Scan for the cell matching the given text and deliver its [x, y] coordinate at center. 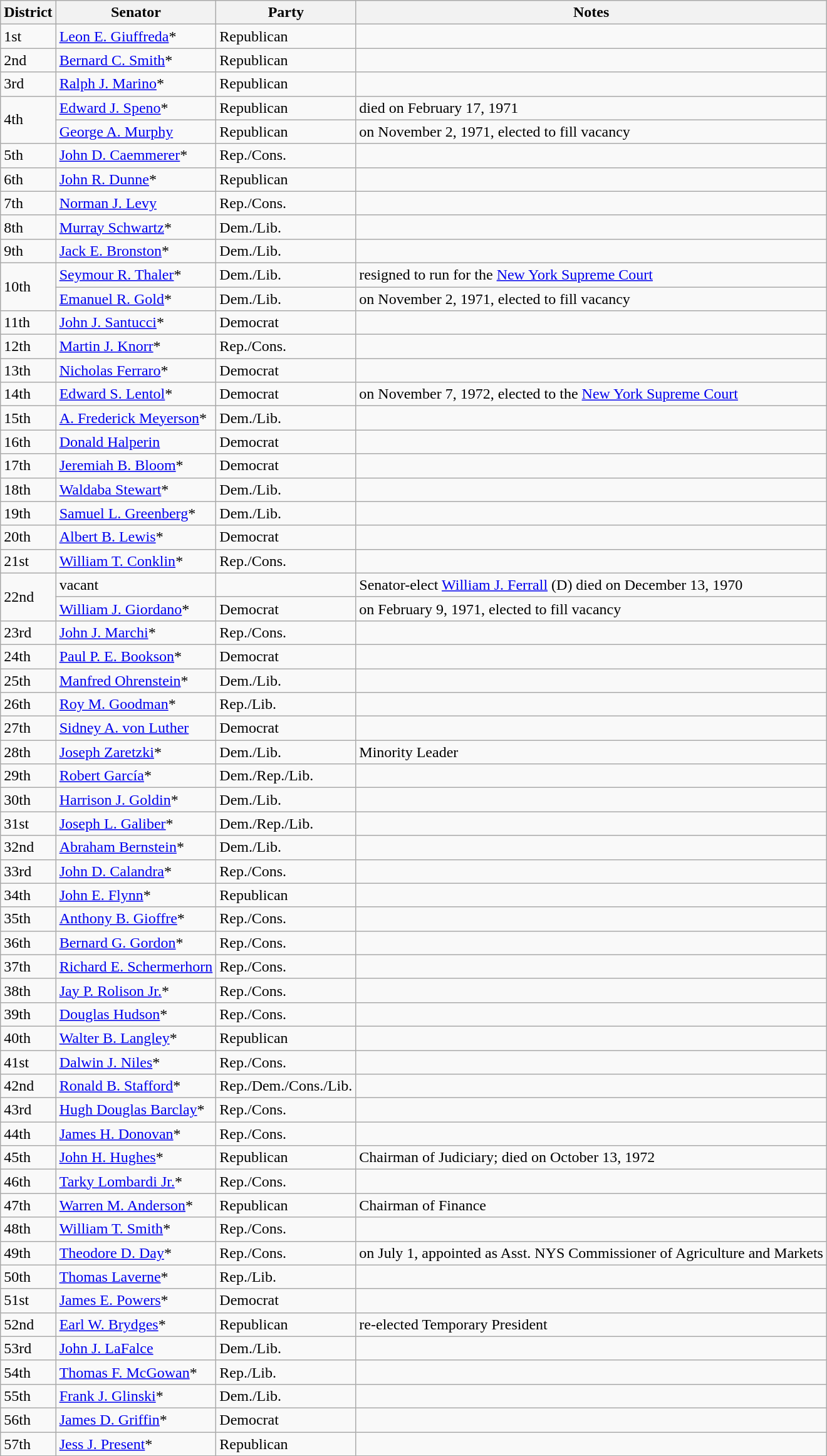
49th [28, 1253]
District [28, 13]
53rd [28, 1348]
resigned to run for the New York Supreme Court [591, 275]
55th [28, 1396]
Donald Halperin [136, 442]
4th [28, 120]
12th [28, 347]
48th [28, 1229]
Jeremiah B. Bloom* [136, 466]
3rd [28, 84]
John E. Flynn* [136, 895]
Walter B. Langley* [136, 1038]
21st [28, 561]
43rd [28, 1110]
Chairman of Judiciary; died on October 13, 1972 [591, 1158]
33rd [28, 871]
Samuel L. Greenberg* [136, 513]
Manfred Ohrenstein* [136, 680]
29th [28, 776]
28th [28, 752]
22nd [28, 597]
13th [28, 370]
30th [28, 800]
Senator [136, 13]
Abraham Bernstein* [136, 847]
Waldaba Stewart* [136, 490]
Martin J. Knorr* [136, 347]
James D. Griffin* [136, 1420]
38th [28, 990]
John R. Dunne* [136, 179]
Robert García* [136, 776]
John D. Calandra* [136, 871]
27th [28, 728]
52nd [28, 1324]
John J. Marchi* [136, 632]
54th [28, 1372]
2nd [28, 60]
Frank J. Glinski* [136, 1396]
Leon E. Giuffreda* [136, 36]
Seymour R. Thaler* [136, 275]
35th [28, 919]
Roy M. Goodman* [136, 704]
Albert B. Lewis* [136, 537]
40th [28, 1038]
18th [28, 490]
Senator-elect William J. Ferrall (D) died on December 13, 1970 [591, 585]
Dalwin J. Niles* [136, 1062]
Ralph J. Marino* [136, 84]
6th [28, 179]
17th [28, 466]
Tarky Lombardi Jr.* [136, 1181]
26th [28, 704]
46th [28, 1181]
Warren M. Anderson* [136, 1205]
Minority Leader [591, 752]
Bernard C. Smith* [136, 60]
on February 9, 1971, elected to fill vacancy [591, 609]
45th [28, 1158]
34th [28, 895]
51st [28, 1301]
William T. Conklin* [136, 561]
James E. Powers* [136, 1301]
Earl W. Brydges* [136, 1324]
Anthony B. Gioffre* [136, 919]
Jack E. Bronston* [136, 251]
37th [28, 966]
Party [286, 13]
Bernard G. Gordon* [136, 943]
on November 7, 1972, elected to the New York Supreme Court [591, 394]
Sidney A. von Luther [136, 728]
31st [28, 824]
George A. Murphy [136, 132]
Joseph Zaretzki* [136, 752]
Rep./Dem./Cons./Lib. [286, 1086]
John D. Caemmerer* [136, 155]
16th [28, 442]
56th [28, 1420]
7th [28, 203]
re-elected Temporary President [591, 1324]
Paul P. E. Bookson* [136, 656]
William J. Giordano* [136, 609]
32nd [28, 847]
John J. Santucci* [136, 323]
Douglas Hudson* [136, 1014]
Thomas Laverne* [136, 1277]
19th [28, 513]
1st [28, 36]
25th [28, 680]
Ronald B. Stafford* [136, 1086]
5th [28, 155]
39th [28, 1014]
23rd [28, 632]
died on February 17, 1971 [591, 108]
20th [28, 537]
47th [28, 1205]
8th [28, 227]
Emanuel R. Gold* [136, 299]
Norman J. Levy [136, 203]
36th [28, 943]
Jess J. Present* [136, 1443]
Nicholas Ferraro* [136, 370]
on July 1, appointed as Asst. NYS Commissioner of Agriculture and Markets [591, 1253]
John J. LaFalce [136, 1348]
11th [28, 323]
24th [28, 656]
John H. Hughes* [136, 1158]
9th [28, 251]
10th [28, 286]
Notes [591, 13]
vacant [136, 585]
14th [28, 394]
Thomas F. McGowan* [136, 1372]
44th [28, 1134]
Theodore D. Day* [136, 1253]
William T. Smith* [136, 1229]
Edward J. Speno* [136, 108]
42nd [28, 1086]
50th [28, 1277]
57th [28, 1443]
Edward S. Lentol* [136, 394]
Jay P. Rolison Jr.* [136, 990]
41st [28, 1062]
Murray Schwartz* [136, 227]
A. Frederick Meyerson* [136, 418]
Richard E. Schermerhorn [136, 966]
Hugh Douglas Barclay* [136, 1110]
Harrison J. Goldin* [136, 800]
Joseph L. Galiber* [136, 824]
Chairman of Finance [591, 1205]
James H. Donovan* [136, 1134]
15th [28, 418]
